Search for the cell housing the specified text and yield its [x, y] center coordinate. 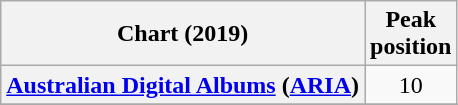
Australian Digital Albums (ARIA) [183, 85]
10 [411, 85]
Peakposition [411, 34]
Chart (2019) [183, 34]
